Provide the (X, Y) coordinate of the cell's center where the given text is located.  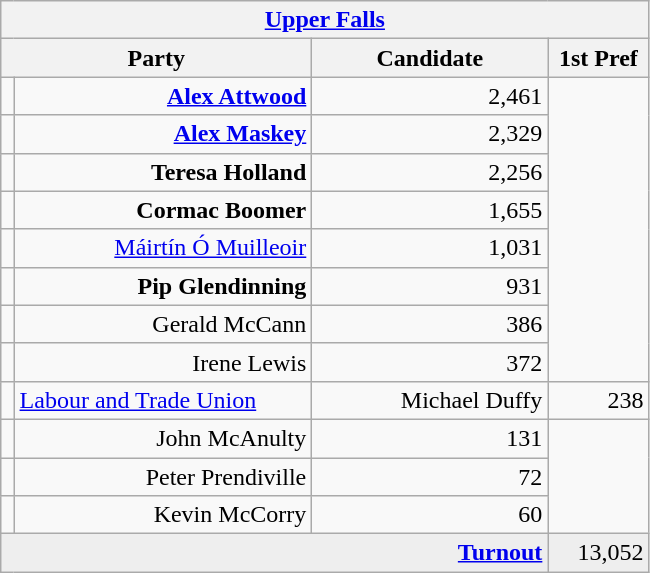
1,655 (430, 210)
238 (598, 400)
60 (430, 515)
372 (430, 362)
John McAnulty (163, 438)
2,461 (430, 96)
Upper Falls (325, 20)
Labour and Trade Union (163, 400)
Pip Glendinning (163, 286)
131 (430, 438)
386 (430, 324)
Candidate (430, 58)
Alex Maskey (163, 134)
Michael Duffy (430, 400)
Turnout (274, 553)
1st Pref (598, 58)
1,031 (430, 248)
Gerald McCann (163, 324)
Party (156, 58)
72 (430, 477)
2,256 (430, 172)
13,052 (598, 553)
Peter Prendiville (163, 477)
Máirtín Ó Muilleoir (163, 248)
931 (430, 286)
Alex Attwood (163, 96)
Kevin McCorry (163, 515)
Teresa Holland (163, 172)
2,329 (430, 134)
Cormac Boomer (163, 210)
Irene Lewis (163, 362)
